Pinpoint the cell where the given text exists, returning its (x, y) midpoint coordinate. 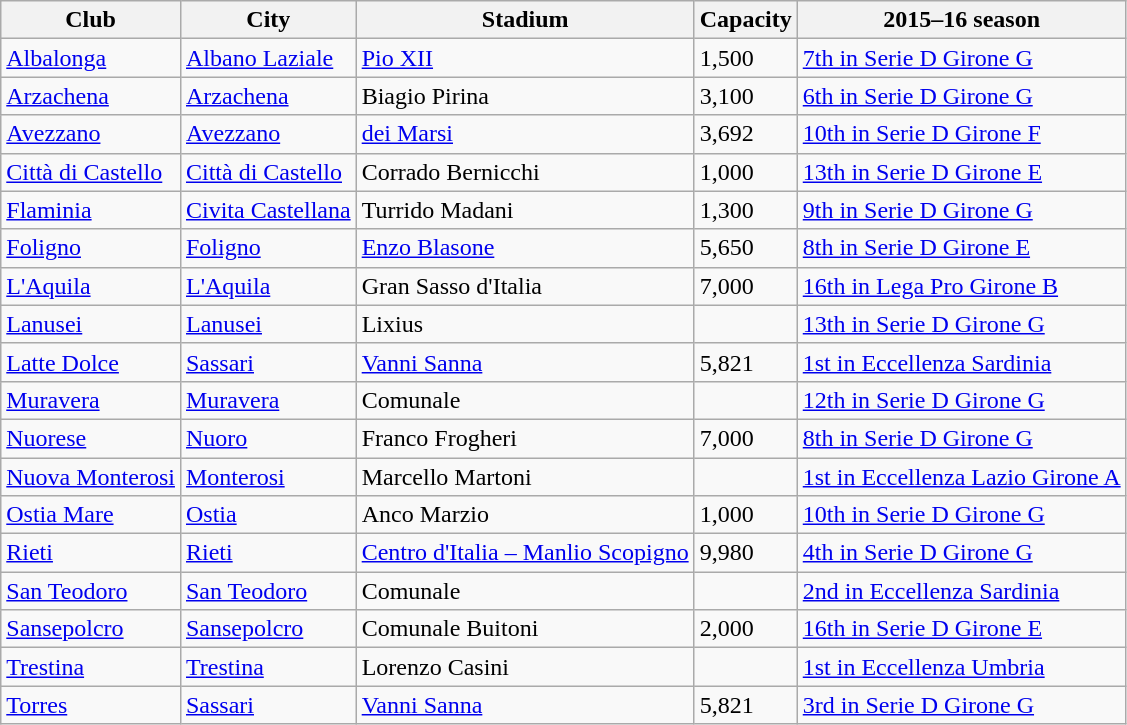
Corrado Bernicchi (525, 172)
8th in Serie D Girone G (962, 438)
Albano Laziale (268, 58)
6th in Serie D Girone G (962, 96)
Anco Marzio (525, 515)
Centro d'Italia – Manlio Scopigno (525, 553)
2,000 (746, 629)
5,650 (746, 248)
Biagio Pirina (525, 96)
13th in Serie D Girone G (962, 324)
1,500 (746, 58)
Nuova Monterosi (91, 477)
Civita Castellana (268, 210)
Flaminia (91, 210)
3,692 (746, 134)
Capacity (746, 20)
Ostia Mare (91, 515)
Monterosi (268, 477)
9,980 (746, 553)
1st in Eccellenza Sardinia (962, 362)
9th in Serie D Girone G (962, 210)
Lixius (525, 324)
8th in Serie D Girone E (962, 248)
City (268, 20)
dei Marsi (525, 134)
1st in Eccellenza Umbria (962, 667)
Torres (91, 705)
3rd in Serie D Girone G (962, 705)
10th in Serie D Girone F (962, 134)
Albalonga (91, 58)
Latte Dolce (91, 362)
16th in Lega Pro Girone B (962, 286)
Turrido Madani (525, 210)
Enzo Blasone (525, 248)
7th in Serie D Girone G (962, 58)
1st in Eccellenza Lazio Girone A (962, 477)
Stadium (525, 20)
Franco Frogheri (525, 438)
10th in Serie D Girone G (962, 515)
16th in Serie D Girone E (962, 629)
Pio XII (525, 58)
Nuorese (91, 438)
Marcello Martoni (525, 477)
Lorenzo Casini (525, 667)
Gran Sasso d'Italia (525, 286)
Ostia (268, 515)
4th in Serie D Girone G (962, 553)
12th in Serie D Girone G (962, 400)
2nd in Eccellenza Sardinia (962, 591)
2015–16 season (962, 20)
1,300 (746, 210)
3,100 (746, 96)
Comunale Buitoni (525, 629)
13th in Serie D Girone E (962, 172)
Club (91, 20)
Nuoro (268, 438)
